Pinpoint the cell where the given text exists, returning its [x, y] midpoint coordinate. 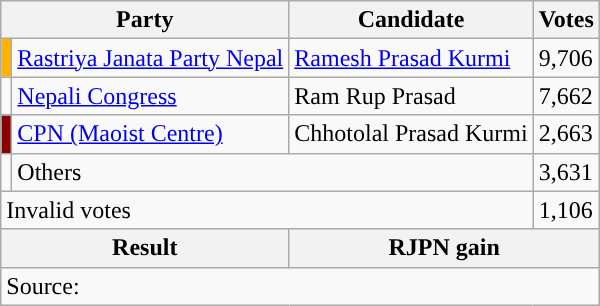
Chhotolal Prasad Kurmi [411, 134]
9,706 [566, 58]
2,663 [566, 134]
Votes [566, 20]
Source: [300, 286]
RJPN gain [444, 248]
7,662 [566, 96]
CPN (Maoist Centre) [150, 134]
Result [145, 248]
Ramesh Prasad Kurmi [411, 58]
Rastriya Janata Party Nepal [150, 58]
Invalid votes [267, 210]
Ram Rup Prasad [411, 96]
Nepali Congress [150, 96]
Party [145, 20]
Others [272, 172]
3,631 [566, 172]
Candidate [411, 20]
1,106 [566, 210]
